Locate the cell with the specified text and output its [x, y] center coordinate. 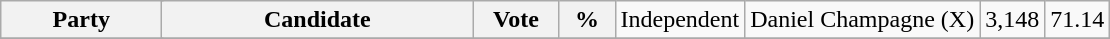
71.14 [1078, 20]
Daniel Champagne (X) [862, 20]
3,148 [1012, 20]
Candidate [318, 20]
Party [82, 20]
% [587, 20]
Independent [680, 20]
Vote [516, 20]
